For the text-containing cell, return its midpoint in [X, Y] coordinate format. 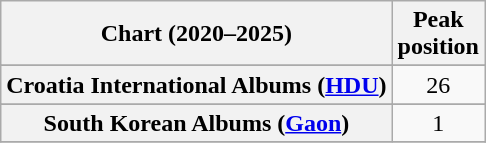
26 [438, 85]
Croatia International Albums (HDU) [196, 85]
1 [438, 123]
South Korean Albums (Gaon) [196, 123]
Chart (2020–2025) [196, 34]
Peakposition [438, 34]
